Determine the (X, Y) coordinate at the center of the cell enclosing the given text.  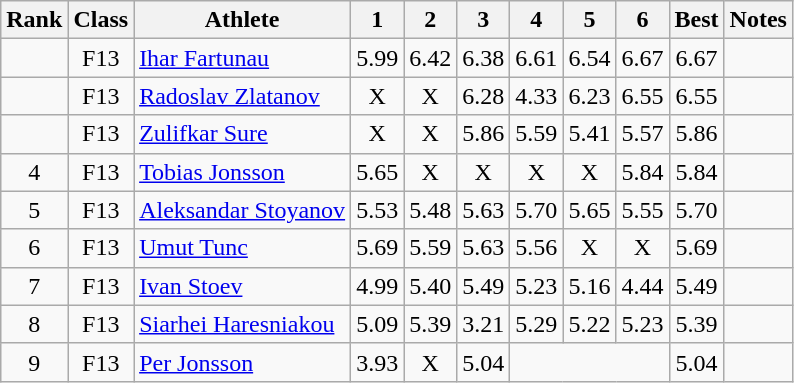
Notes (758, 20)
Athlete (242, 20)
Per Jonsson (242, 362)
3.21 (484, 324)
3 (484, 20)
Tobias Jonsson (242, 172)
3.93 (378, 362)
Aleksandar Stoyanov (242, 210)
4.99 (378, 286)
Ihar Fartunau (242, 58)
5.55 (642, 210)
2 (430, 20)
6.42 (430, 58)
5.57 (642, 134)
5.53 (378, 210)
Best (696, 20)
4.44 (642, 286)
4.33 (536, 96)
7 (34, 286)
5.41 (590, 134)
5.29 (536, 324)
Zulifkar Sure (242, 134)
5.16 (590, 286)
5.56 (536, 248)
Class (101, 20)
1 (378, 20)
Rank (34, 20)
5.48 (430, 210)
Siarhei Haresniakou (242, 324)
Ivan Stoev (242, 286)
6.38 (484, 58)
5.09 (378, 324)
8 (34, 324)
6.28 (484, 96)
Umut Tunc (242, 248)
9 (34, 362)
6.61 (536, 58)
Radoslav Zlatanov (242, 96)
6.23 (590, 96)
5.40 (430, 286)
5.99 (378, 58)
5.22 (590, 324)
6.54 (590, 58)
